Return the (x, y) coordinate for the center point of the cell that contains the specified text.  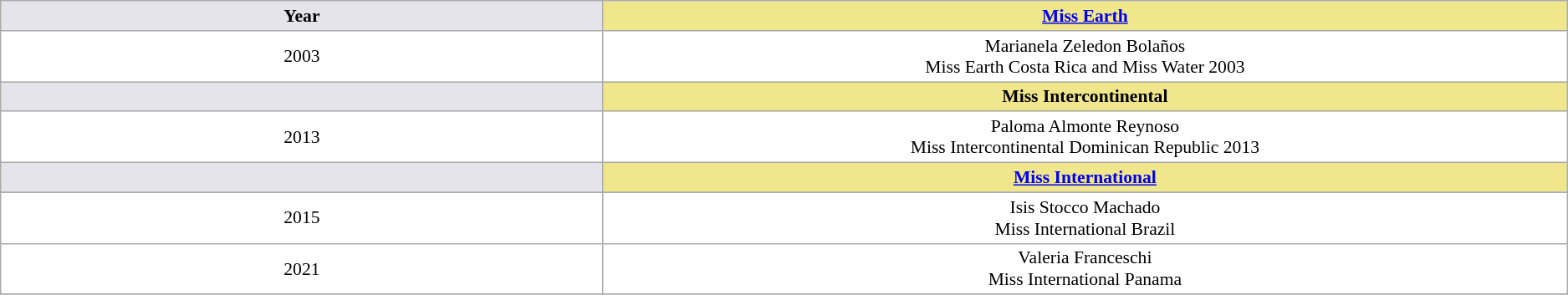
2003 (302, 55)
2021 (302, 269)
Miss International (1085, 177)
Miss Intercontinental (1085, 97)
Marianela Zeledon BolañosMiss Earth Costa Rica and Miss Water 2003 (1085, 55)
2013 (302, 137)
Miss Earth (1085, 16)
Isis Stocco MachadoMiss International Brazil (1085, 217)
Paloma Almonte ReynosoMiss Intercontinental Dominican Republic 2013 (1085, 137)
2015 (302, 217)
Valeria FranceschiMiss International Panama (1085, 269)
Year (302, 16)
